From the cell containing the given text, extract its center point as (X, Y) coordinate. 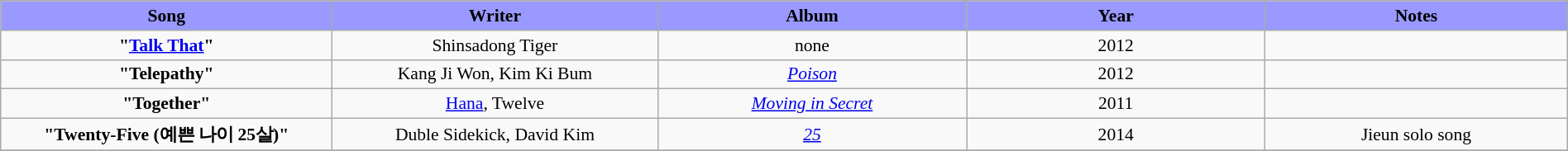
Moving in Secret (812, 104)
none (812, 45)
2014 (1116, 134)
Shinsadong Tiger (495, 45)
"Twenty-Five (예쁜 나이 25살)" (167, 134)
Jieun solo song (1417, 134)
"Telepathy" (167, 74)
"Talk That" (167, 45)
Poison (812, 74)
Year (1116, 16)
"Together" (167, 104)
Notes (1417, 16)
25 (812, 134)
Duble Sidekick, David Kim (495, 134)
Song (167, 16)
Hana, Twelve (495, 104)
2011 (1116, 104)
Kang Ji Won, Kim Ki Bum (495, 74)
Writer (495, 16)
Album (812, 16)
